From the cell containing the given text, extract its center point as (x, y) coordinate. 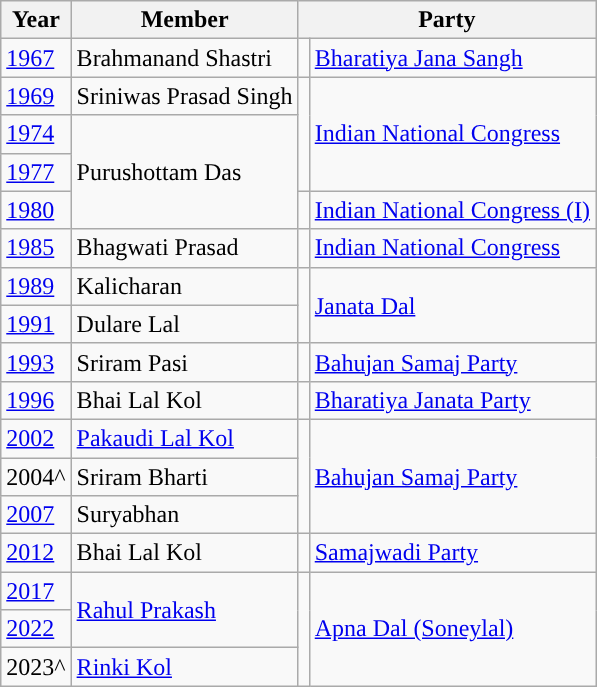
1985 (36, 248)
Indian National Congress (I) (452, 210)
Bharatiya Jana Sangh (452, 58)
1977 (36, 172)
Dulare Lal (184, 324)
Bhagwati Prasad (184, 248)
1989 (36, 286)
2023^ (36, 667)
Suryabhan (184, 515)
1980 (36, 210)
Member (184, 20)
Brahmanand Shastri (184, 58)
Kalicharan (184, 286)
2002 (36, 438)
1969 (36, 96)
1967 (36, 58)
1991 (36, 324)
Party (446, 20)
Rinki Kol (184, 667)
Pakaudi Lal Kol (184, 438)
1996 (36, 400)
Bharatiya Janata Party (452, 400)
Sriniwas Prasad Singh (184, 96)
2022 (36, 629)
1993 (36, 362)
Samajwadi Party (452, 553)
Year (36, 20)
2004^ (36, 477)
2012 (36, 553)
2017 (36, 591)
Sriram Pasi (184, 362)
2007 (36, 515)
Apna Dal (Soneylal) (452, 629)
Rahul Prakash (184, 610)
1974 (36, 134)
Sriram Bharti (184, 477)
Janata Dal (452, 305)
Purushottam Das (184, 172)
